Scan for the cell matching the given text and deliver its (X, Y) coordinate at center. 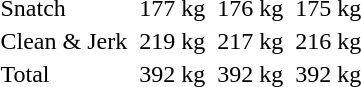
217 kg (250, 41)
219 kg (172, 41)
